Output the [X, Y] coordinate of the center of the cell containing the given text.  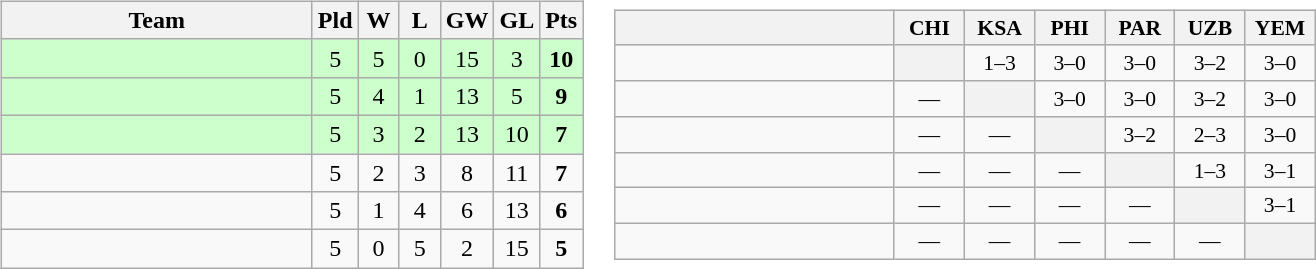
W [378, 20]
UZB [1210, 28]
Pts [562, 20]
CHI [929, 28]
L [420, 20]
KSA [999, 28]
2–3 [1210, 135]
PHI [1070, 28]
GW [467, 20]
11 [517, 173]
Team [156, 20]
GL [517, 20]
PAR [1140, 28]
YEM [1280, 28]
8 [467, 173]
Pld [335, 20]
9 [562, 96]
